Provide the (X, Y) coordinate of the cell's center where the given text is located.  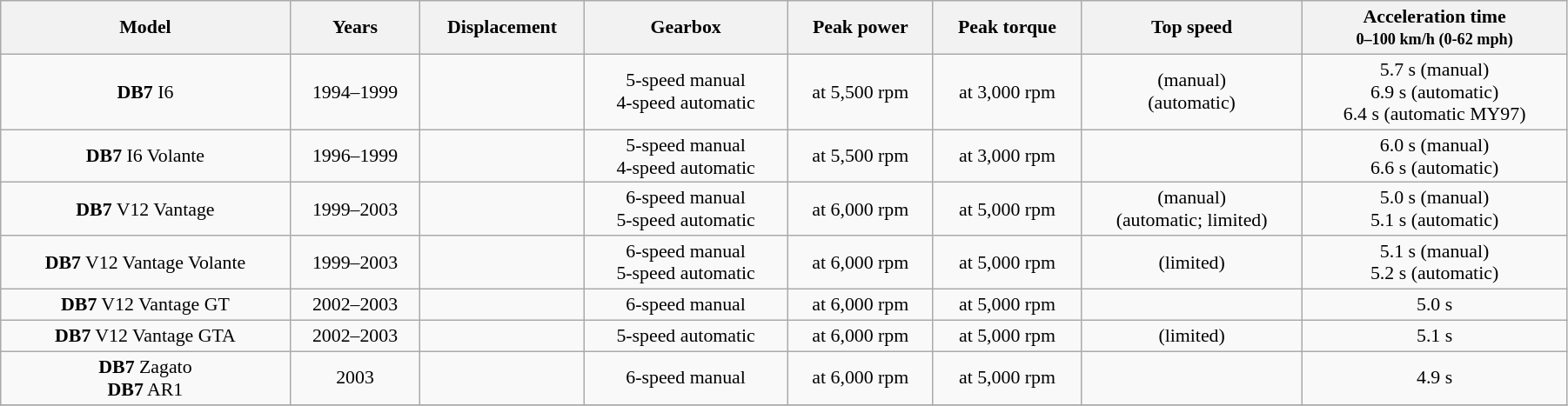
6.0 s (manual)6.6 s (automatic) (1435, 155)
DB7 V12 Vantage Volante (145, 263)
Peak torque (1007, 26)
DB7 V12 Vantage GT (145, 304)
DB7 I6 Volante (145, 155)
5.0 s (manual)5.1 s (automatic) (1435, 209)
Top speed (1191, 26)
Acceleration time0–100 km/h (0-62 mph) (1435, 26)
5.7 s (manual)6.9 s (automatic) 6.4 s (automatic MY97) (1435, 92)
Displacement (502, 26)
5-speed automatic (686, 336)
DB7 V12 Vantage GTA (145, 336)
DB7 ZagatoDB7 AR1 (145, 377)
(manual) (automatic; limited) (1191, 209)
DB7 V12 Vantage (145, 209)
5.0 s (1435, 304)
4.9 s (1435, 377)
DB7 I6 (145, 92)
Gearbox (686, 26)
(manual) (automatic) (1191, 92)
Peak power (860, 26)
5.1 s (manual)5.2 s (automatic) (1435, 263)
1994–1999 (355, 92)
5.1 s (1435, 336)
Model (145, 26)
2003 (355, 377)
Years (355, 26)
1996–1999 (355, 155)
